For the text-containing cell, return its midpoint in (x, y) coordinate format. 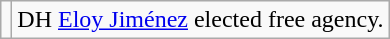
DH Eloy Jiménez elected free agency. (200, 20)
